Scan for the cell matching the given text and deliver its [x, y] coordinate at center. 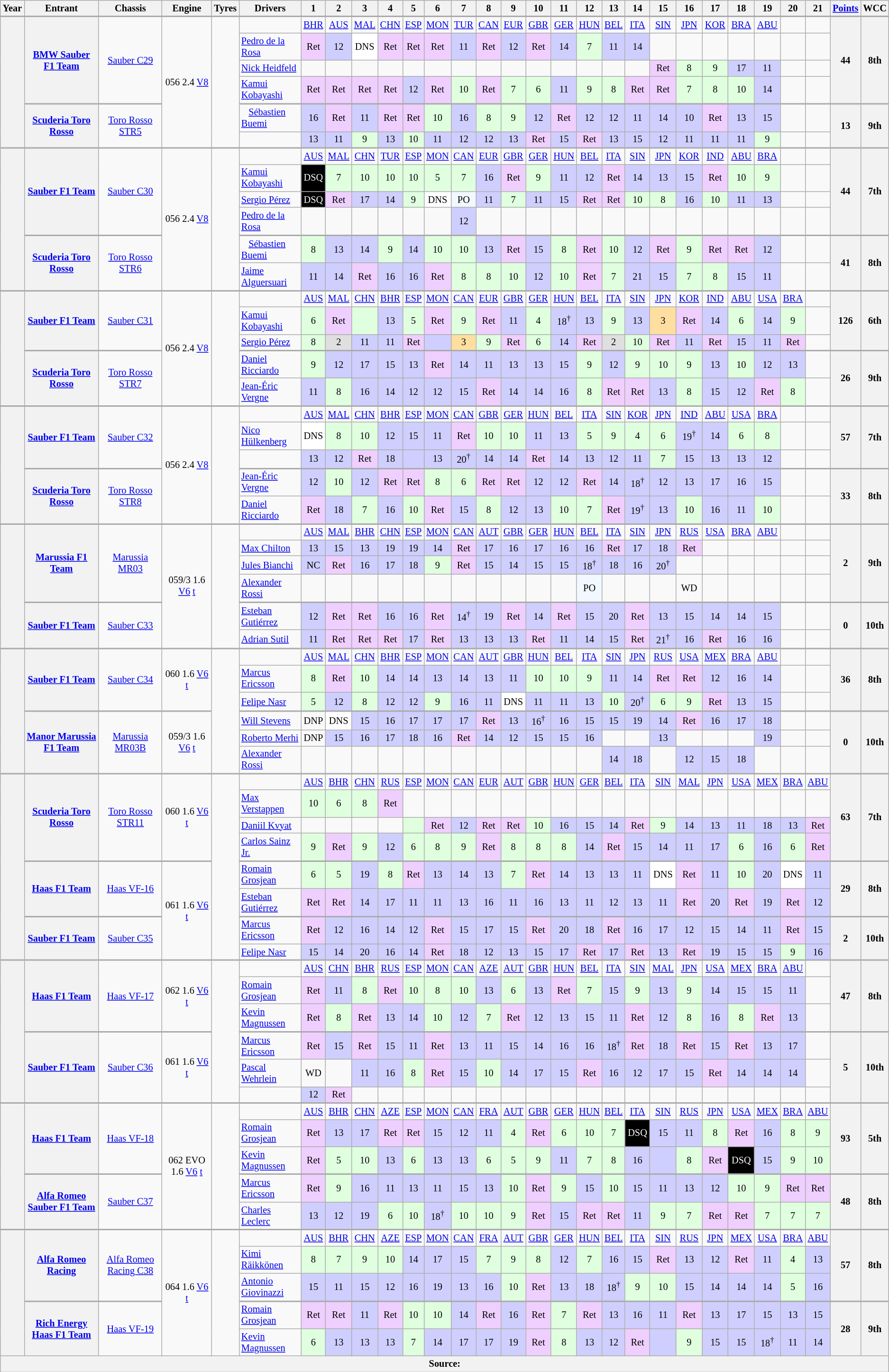
6th [875, 320]
Haas VF-16 [130, 888]
Points [845, 8]
Manor Marussia F1 Team [62, 742]
Will Stevens [270, 721]
Alfa Romeo Sauber F1 Team [62, 1202]
Antonio Giovinazzi [270, 1287]
Max Chilton [270, 548]
41 [845, 263]
Sauber C33 [130, 625]
064 1.6 V6 t [187, 1293]
Sauber C30 [130, 192]
Marussia MR03B [130, 742]
062 1.6 V6 t [187, 996]
Sauber C32 [130, 437]
36 [845, 680]
Sauber C34 [130, 680]
Toro Rosso STR7 [130, 378]
Roberto Merhi [270, 738]
63 [845, 817]
47 [845, 996]
Rich Energy Haas F1 Team [62, 1328]
29 [845, 888]
BMW Sauber F1 Team [62, 60]
Sauber C36 [130, 1067]
Haas VF-17 [130, 996]
Nico Hülkenberg [270, 436]
Haas VF-19 [130, 1328]
Year [12, 8]
Sauber C35 [130, 938]
26 [845, 378]
Toro Rosso STR6 [130, 263]
Toro Rosso STR11 [130, 817]
Haas VF-18 [130, 1138]
NC [313, 565]
1 [313, 8]
14† [464, 616]
Drivers [270, 8]
WCC [875, 8]
48 [845, 1202]
Jaime Alguersuari [270, 276]
16† [538, 721]
Pascal Wehrlein [270, 1073]
Daniil Kvyat [270, 825]
Source: [445, 1364]
Nick Heidfeld [270, 68]
Max Verstappen [270, 804]
Carlos Sainz Jr. [270, 847]
Alfa Romeo Racing [62, 1265]
Sauber C29 [130, 60]
Sauber C31 [130, 320]
Engine [187, 8]
33 [845, 496]
Toro Rosso STR8 [130, 496]
93 [845, 1138]
Toro Rosso STR5 [130, 126]
21† [663, 639]
Kimi Räikkönen [270, 1260]
Jules Bianchi [270, 565]
Entrant [62, 8]
Chassis [130, 8]
Tyres [225, 8]
126 [845, 320]
Marussia F1 Team [62, 562]
Sauber C37 [130, 1202]
Alfa Romeo Racing C38 [130, 1265]
5th [875, 1138]
062 EVO 1.6 V6 t [187, 1166]
Charles Leclerc [270, 1216]
Marussia MR03 [130, 562]
28 [845, 1328]
Adrian Sutil [270, 639]
